Detect which cell encompasses the target text, then output its (X, Y) center coordinate. 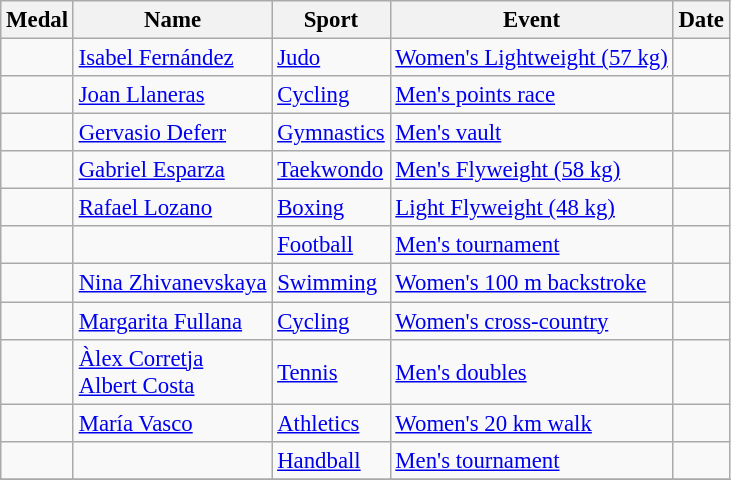
Medal (38, 20)
Football (331, 245)
Men's doubles (532, 372)
Event (532, 20)
Tennis (331, 372)
Margarita Fullana (172, 321)
Men's vault (532, 133)
Date (701, 20)
Taekwondo (331, 170)
Women's 100 m backstroke (532, 283)
Swimming (331, 283)
Handball (331, 460)
Women's 20 km walk (532, 423)
Judo (331, 58)
Gervasio Deferr (172, 133)
Sport (331, 20)
Name (172, 20)
María Vasco (172, 423)
Boxing (331, 208)
Isabel Fernández (172, 58)
Joan Llaneras (172, 95)
Rafael Lozano (172, 208)
Light Flyweight (48 kg) (532, 208)
Women's cross-country (532, 321)
Gabriel Esparza (172, 170)
Àlex Corretja Albert Costa (172, 372)
Men's points race (532, 95)
Nina Zhivanevskaya (172, 283)
Men's Flyweight (58 kg) (532, 170)
Gymnastics (331, 133)
Athletics (331, 423)
Women's Lightweight (57 kg) (532, 58)
